For the text-containing cell, return its midpoint in (x, y) coordinate format. 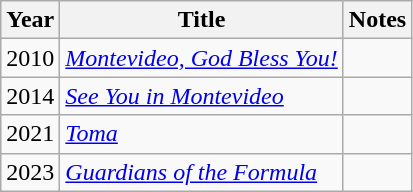
See You in Montevideo (202, 96)
Notes (377, 20)
2014 (30, 96)
2021 (30, 134)
2010 (30, 58)
Toma (202, 134)
Year (30, 20)
2023 (30, 172)
Title (202, 20)
Montevideo, God Bless You! (202, 58)
Guardians of the Formula (202, 172)
